Output the [x, y] coordinate of the center of the cell containing the given text.  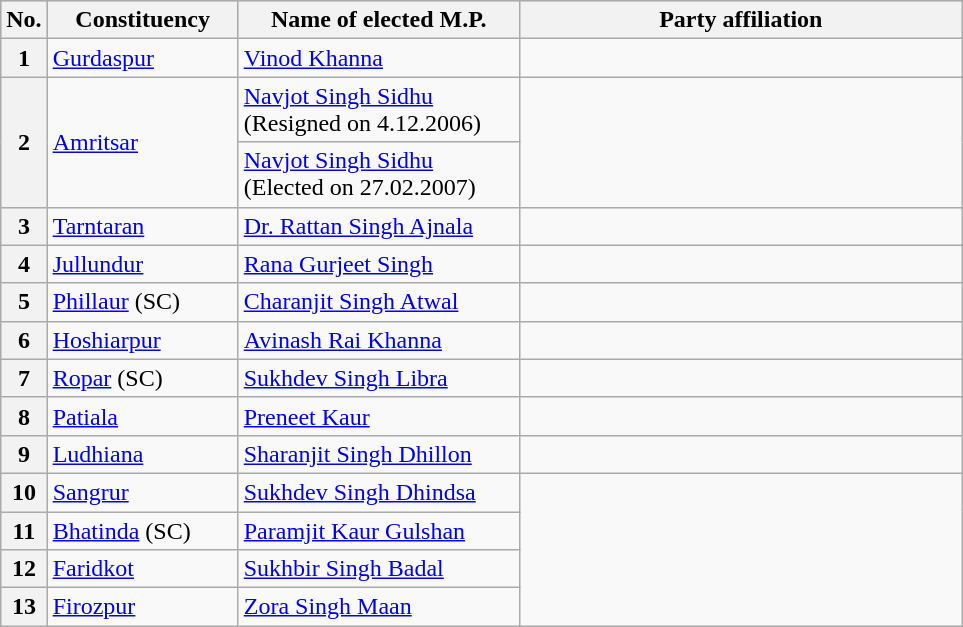
Zora Singh Maan [378, 607]
13 [24, 607]
Rana Gurjeet Singh [378, 264]
11 [24, 531]
Name of elected M.P. [378, 20]
Phillaur (SC) [142, 302]
8 [24, 416]
9 [24, 454]
2 [24, 142]
Ludhiana [142, 454]
Sangrur [142, 492]
Sharanjit Singh Dhillon [378, 454]
Vinod Khanna [378, 58]
Amritsar [142, 142]
Sukhbir Singh Badal [378, 569]
Sukhdev Singh Dhindsa [378, 492]
1 [24, 58]
Charanjit Singh Atwal [378, 302]
Party affiliation [740, 20]
Bhatinda (SC) [142, 531]
Avinash Rai Khanna [378, 340]
Navjot Singh Sidhu (Resigned on 4.12.2006) [378, 110]
Constituency [142, 20]
Paramjit Kaur Gulshan [378, 531]
5 [24, 302]
Gurdaspur [142, 58]
Sukhdev Singh Libra [378, 378]
Dr. Rattan Singh Ajnala [378, 226]
Ropar (SC) [142, 378]
3 [24, 226]
Firozpur [142, 607]
4 [24, 264]
7 [24, 378]
Jullundur [142, 264]
Preneet Kaur [378, 416]
10 [24, 492]
12 [24, 569]
Hoshiarpur [142, 340]
Faridkot [142, 569]
Tarntaran [142, 226]
Patiala [142, 416]
6 [24, 340]
Navjot Singh Sidhu(Elected on 27.02.2007) [378, 174]
No. [24, 20]
